Output the [x, y] coordinate of the center of the cell containing the given text.  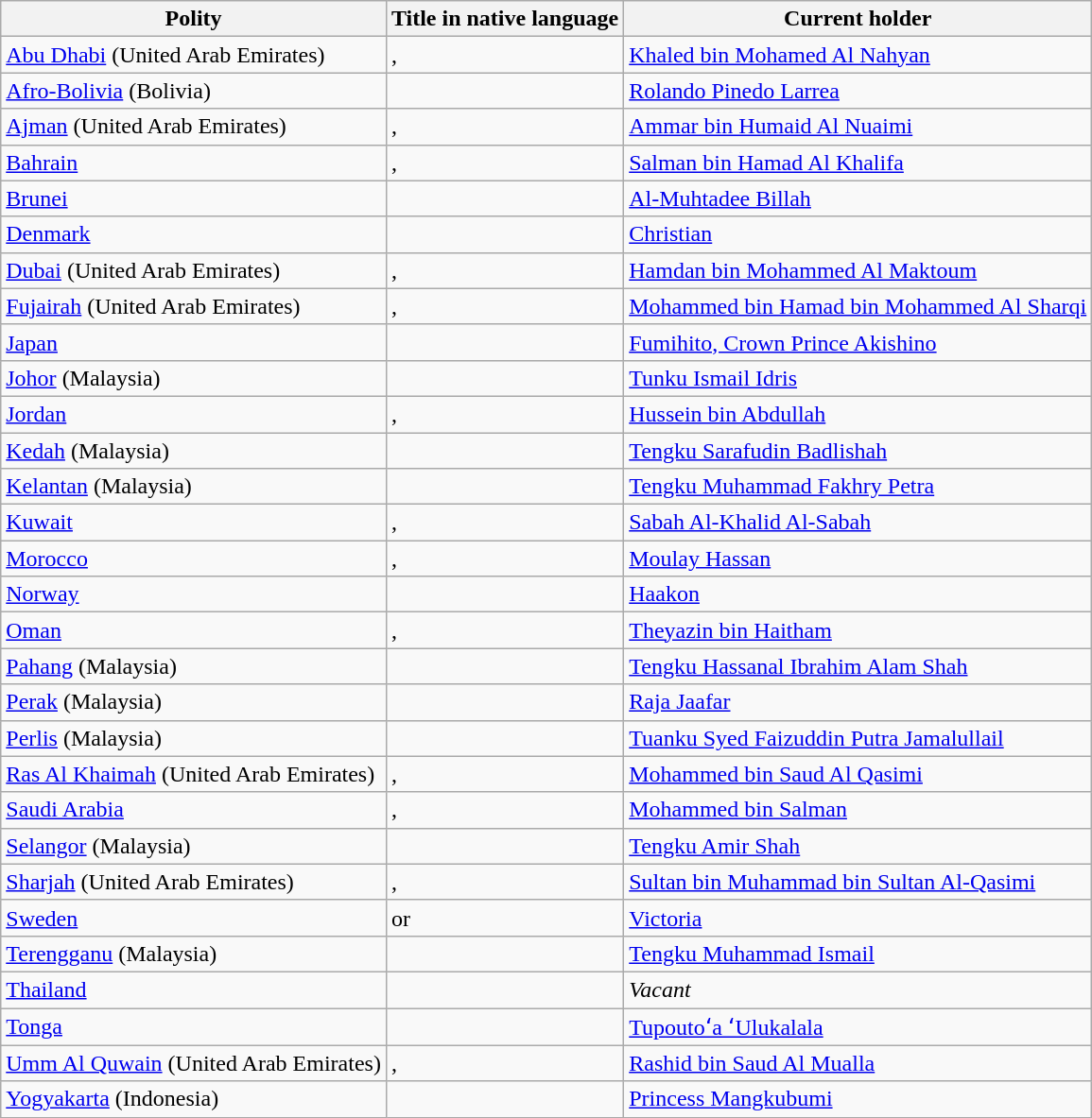
Kelantan (Malaysia) [194, 487]
Sabah Al-Khalid Al-Sabah [858, 523]
Yogyakarta (Indonesia) [194, 1099]
Afro-Bolivia (Bolivia) [194, 91]
Tengku Sarafudin Badlishah [858, 451]
Oman [194, 630]
Polity [194, 19]
Morocco [194, 559]
Japan [194, 342]
Tonga [194, 1026]
Kedah (Malaysia) [194, 451]
Sharjah (United Arab Emirates) [194, 882]
Victoria [858, 918]
Saudi Arabia [194, 810]
Brunei [194, 198]
Rashid bin Saud Al Mualla [858, 1063]
Ammar bin Humaid Al Nuaimi [858, 127]
Hamdan bin Mohammed Al Maktoum [858, 270]
Khaled bin Mohamed Al Nahyan [858, 55]
Tupoutoʻa ʻUlukalala [858, 1026]
Vacant [858, 989]
Fujairah (United Arab Emirates) [194, 306]
Tunku Ismail Idris [858, 378]
Title in native language [505, 19]
Fumihito, Crown Prince Akishino [858, 342]
Pahang (Malaysia) [194, 666]
Ras Al Khaimah (United Arab Emirates) [194, 774]
Mohammed bin Saud Al Qasimi [858, 774]
Raja Jaafar [858, 702]
or [505, 918]
Theyazin bin Haitham [858, 630]
Jordan [194, 414]
Perlis (Malaysia) [194, 738]
Sweden [194, 918]
Umm Al Quwain (United Arab Emirates) [194, 1063]
Mohammed bin Hamad bin Mohammed Al Sharqi [858, 306]
Moulay Hassan [858, 559]
Thailand [194, 989]
Abu Dhabi (United Arab Emirates) [194, 55]
Tuanku Syed Faizuddin Putra Jamalullail [858, 738]
Selangor (Malaysia) [194, 846]
Tengku Hassanal Ibrahim Alam Shah [858, 666]
Terengganu (Malaysia) [194, 954]
Princess Mangkubumi [858, 1099]
Bahrain [194, 163]
Haakon [858, 594]
Perak (Malaysia) [194, 702]
Norway [194, 594]
Salman bin Hamad Al Khalifa [858, 163]
Christian [858, 234]
Johor (Malaysia) [194, 378]
Tengku Muhammad Ismail [858, 954]
Tengku Muhammad Fakhry Petra [858, 487]
Sultan bin Muhammad bin Sultan Al-Qasimi [858, 882]
Ajman (United Arab Emirates) [194, 127]
Kuwait [194, 523]
Al-Muhtadee Billah [858, 198]
Tengku Amir Shah [858, 846]
Mohammed bin Salman [858, 810]
Dubai (United Arab Emirates) [194, 270]
Rolando Pinedo Larrea [858, 91]
Denmark [194, 234]
Hussein bin Abdullah [858, 414]
Current holder [858, 19]
